Search for the cell housing the specified text and yield its (X, Y) center coordinate. 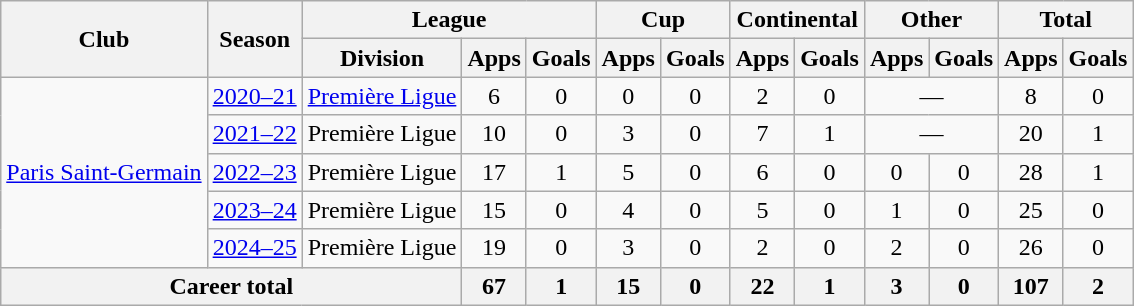
4 (628, 210)
22 (762, 286)
2021–22 (254, 134)
20 (1031, 134)
Club (104, 39)
2022–23 (254, 172)
Total (1066, 20)
107 (1031, 286)
Cup (663, 20)
17 (494, 172)
25 (1031, 210)
Career total (232, 286)
10 (494, 134)
2020–21 (254, 96)
Other (931, 20)
7 (762, 134)
Division (382, 58)
League (449, 20)
Continental (797, 20)
2023–24 (254, 210)
2024–25 (254, 248)
19 (494, 248)
8 (1031, 96)
28 (1031, 172)
67 (494, 286)
Paris Saint-Germain (104, 172)
Season (254, 39)
26 (1031, 248)
